Output the (x, y) coordinate of the center of the cell containing the given text.  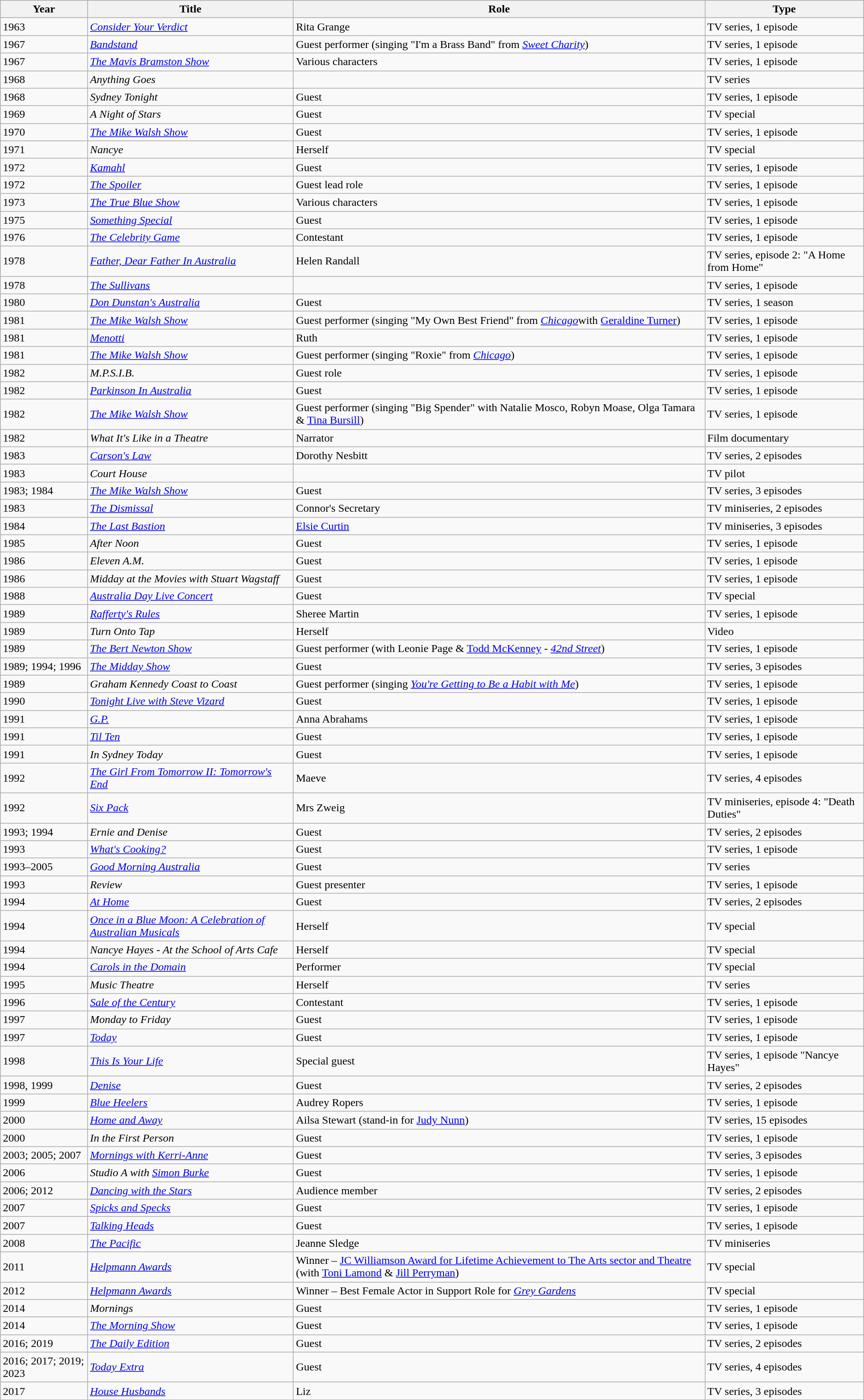
The Sullivans (190, 285)
Carols in the Domain (190, 967)
Mornings with Kerri-Anne (190, 1155)
Ernie and Denise (190, 832)
Denise (190, 1085)
TV miniseries, 3 episodes (784, 526)
Studio A with Simon Burke (190, 1173)
The Pacific (190, 1243)
Winner – JC Williamson Award for Lifetime Achievement to The Arts sector and Theatre (with Toni Lamond & Jill Perryman) (499, 1267)
Don Dunstan's Australia (190, 303)
Ailsa Stewart (stand-in for Judy Nunn) (499, 1120)
Sale of the Century (190, 1002)
Connor's Secretary (499, 508)
2016; 2017; 2019; 2023 (44, 1367)
Monday to Friday (190, 1020)
Guest performer (with Leonie Page & Todd McKenney - 42nd Street) (499, 649)
Video (784, 631)
TV series, 15 episodes (784, 1120)
Dorothy Nesbitt (499, 455)
Today Extra (190, 1367)
Australia Day Live Concert (190, 596)
Guest role (499, 373)
Mrs Zweig (499, 808)
Ruth (499, 338)
1973 (44, 202)
Eleven A.M. (190, 561)
Guest performer (singing "My Own Best Friend" from Chicagowith Geraldine Turner) (499, 320)
The Midday Show (190, 666)
2003; 2005; 2007 (44, 1155)
1975 (44, 220)
Six Pack (190, 808)
Rita Grange (499, 27)
Role (499, 9)
1993–2005 (44, 867)
Film documentary (784, 438)
1998 (44, 1061)
Parkinson In Australia (190, 390)
1990 (44, 701)
TV series, episode 2: "A Home from Home" (784, 261)
1985 (44, 544)
Home and Away (190, 1120)
Nancye (190, 150)
Court House (190, 473)
Guest lead role (499, 185)
2016; 2019 (44, 1343)
Guest performer (singing "I'm a Brass Band" from Sweet Charity) (499, 44)
Dancing with the Stars (190, 1191)
Tonight Live with Steve Vizard (190, 701)
Narrator (499, 438)
Sheree Martin (499, 614)
In Sydney Today (190, 754)
Guest performer (singing "Roxie" from Chicago) (499, 355)
1984 (44, 526)
1976 (44, 238)
What's Cooking? (190, 850)
1995 (44, 985)
1963 (44, 27)
Good Morning Australia (190, 867)
Anna Abrahams (499, 719)
Guest performer (singing You're Getting to Be a Habit with Me) (499, 684)
Guest presenter (499, 885)
A Night of Stars (190, 114)
1980 (44, 303)
Blue Heelers (190, 1102)
What It's Like in a Theatre (190, 438)
The Celebrity Game (190, 238)
Nancye Hayes - At the School of Arts Cafe (190, 950)
Review (190, 885)
Once in a Blue Moon: A Celebration of Australian Musicals (190, 926)
Turn Onto Tap (190, 631)
The Bert Newton Show (190, 649)
House Husbands (190, 1391)
TV series, 1 episode "Nancye Hayes" (784, 1061)
M.P.S.I.B. (190, 373)
TV series, 1 season (784, 303)
The Spoiler (190, 185)
Consider Your Verdict (190, 27)
1993; 1994 (44, 832)
Jeanne Sledge (499, 1243)
Liz (499, 1391)
G.P. (190, 719)
Talking Heads (190, 1226)
Audrey Ropers (499, 1102)
TV miniseries, 2 episodes (784, 508)
This Is Your Life (190, 1061)
At Home (190, 902)
Menotti (190, 338)
Maeve (499, 778)
2011 (44, 1267)
The Dismissal (190, 508)
Title (190, 9)
After Noon (190, 544)
The Mavis Bramston Show (190, 62)
2006 (44, 1173)
Elsie Curtin (499, 526)
Type (784, 9)
Special guest (499, 1061)
Performer (499, 967)
Audience member (499, 1191)
Anything Goes (190, 79)
Carson's Law (190, 455)
2012 (44, 1291)
1983; 1984 (44, 491)
1999 (44, 1102)
The Last Bastion (190, 526)
The True Blue Show (190, 202)
1989; 1994; 1996 (44, 666)
The Daily Edition (190, 1343)
TV miniseries, episode 4: "Death Duties" (784, 808)
1996 (44, 1002)
The Girl From Tomorrow II: Tomorrow's End (190, 778)
Year (44, 9)
Winner – Best Female Actor in Support Role for Grey Gardens (499, 1291)
Music Theatre (190, 985)
Rafferty's Rules (190, 614)
Midday at the Movies with Stuart Wagstaff (190, 579)
Mornings (190, 1308)
1969 (44, 114)
TV miniseries (784, 1243)
Something Special (190, 220)
1988 (44, 596)
1998, 1999 (44, 1085)
Sydney Tonight (190, 97)
Kamahl (190, 167)
Graham Kennedy Coast to Coast (190, 684)
The Morning Show (190, 1326)
Today (190, 1037)
2006; 2012 (44, 1191)
Bandstand (190, 44)
In the First Person (190, 1137)
2017 (44, 1391)
Helen Randall (499, 261)
Spicks and Specks (190, 1208)
Til Ten (190, 736)
1970 (44, 132)
1971 (44, 150)
Guest performer (singing "Big Spender" with Natalie Mosco, Robyn Moase, Olga Tamara & Tina Bursill) (499, 414)
Father, Dear Father In Australia (190, 261)
TV pilot (784, 473)
2008 (44, 1243)
